Capture the cell that displays the provided text and extract its (X, Y) central coordinate. 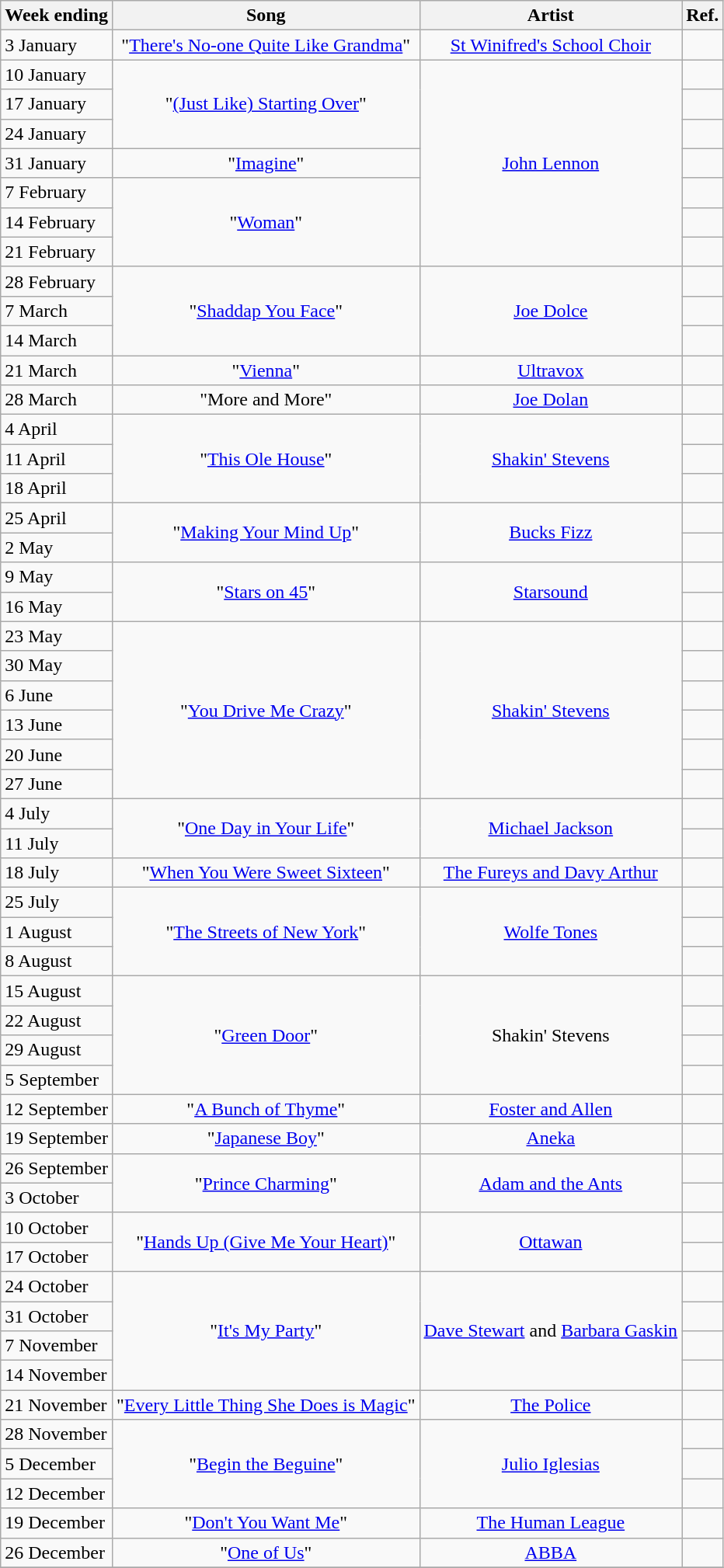
8 August (57, 961)
"Stars on 45" (266, 592)
"One Day in Your Life" (266, 828)
Dave Stewart and Barbara Gaskin (551, 1330)
30 May (57, 666)
18 April (57, 488)
"Woman" (266, 222)
"Green Door" (266, 1035)
28 February (57, 281)
"Japanese Boy" (266, 1139)
11 July (57, 843)
"Every Little Thing She Does is Magic" (266, 1405)
24 January (57, 134)
Week ending (57, 16)
7 March (57, 311)
21 November (57, 1405)
St Winifred's School Choir (551, 45)
9 May (57, 577)
10 October (57, 1227)
The Fureys and Davy Arthur (551, 873)
"Making Your Mind Up" (266, 533)
Ottawan (551, 1242)
Joe Dolce (551, 311)
27 June (57, 784)
3 January (57, 45)
4 April (57, 429)
14 November (57, 1375)
3 October (57, 1198)
5 September (57, 1080)
20 June (57, 754)
Aneka (551, 1139)
21 February (57, 252)
"More and More" (266, 400)
11 April (57, 459)
ABBA (551, 1552)
16 May (57, 607)
"The Streets of New York" (266, 932)
15 August (57, 991)
18 July (57, 873)
"Hands Up (Give Me Your Heart)" (266, 1242)
Bucks Fizz (551, 533)
"Vienna" (266, 370)
Ref. (702, 16)
7 November (57, 1346)
"Shaddap You Face" (266, 311)
Joe Dolan (551, 400)
6 June (57, 695)
"One of Us" (266, 1552)
1 August (57, 932)
Adam and the Ants (551, 1183)
The Human League (551, 1523)
John Lennon (551, 163)
26 December (57, 1552)
13 June (57, 725)
"It's My Party" (266, 1330)
12 September (57, 1109)
Julio Iglesias (551, 1464)
25 July (57, 902)
"When You Were Sweet Sixteen" (266, 873)
2 May (57, 548)
17 October (57, 1257)
26 September (57, 1168)
14 February (57, 222)
The Police (551, 1405)
4 July (57, 813)
31 October (57, 1316)
28 March (57, 400)
Ultravox (551, 370)
Wolfe Tones (551, 932)
10 January (57, 75)
"Don't You Want Me" (266, 1523)
Michael Jackson (551, 828)
"A Bunch of Thyme" (266, 1109)
23 May (57, 636)
12 December (57, 1493)
17 January (57, 104)
28 November (57, 1434)
"Prince Charming" (266, 1183)
"Begin the Beguine" (266, 1464)
Song (266, 16)
29 August (57, 1050)
25 April (57, 518)
Artist (551, 16)
Foster and Allen (551, 1109)
24 October (57, 1286)
"Imagine" (266, 163)
"You Drive Me Crazy" (266, 710)
7 February (57, 193)
5 December (57, 1464)
19 September (57, 1139)
14 March (57, 340)
19 December (57, 1523)
"(Just Like) Starting Over" (266, 104)
21 March (57, 370)
"There's No-one Quite Like Grandma" (266, 45)
31 January (57, 163)
22 August (57, 1020)
Starsound (551, 592)
"This Ole House" (266, 459)
